Find where the given text appears and provide that cell's center as (x, y) coordinate. 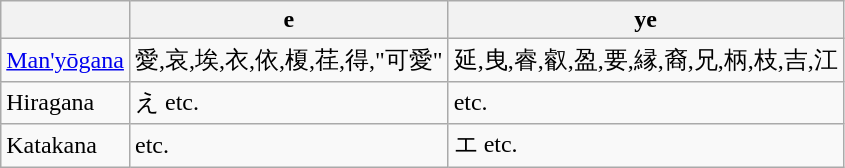
エ etc. (646, 146)
愛,哀,埃,衣,依,榎,荏,得,"可愛" (288, 60)
e (288, 20)
え etc. (288, 102)
Katakana (66, 146)
ye (646, 20)
延,曳,睿,叡,盈,要,縁,裔,兄,柄,枝,吉,江 (646, 60)
Man'yōgana (66, 60)
Hiragana (66, 102)
